Output the (X, Y) coordinate of the center of the cell containing the given text.  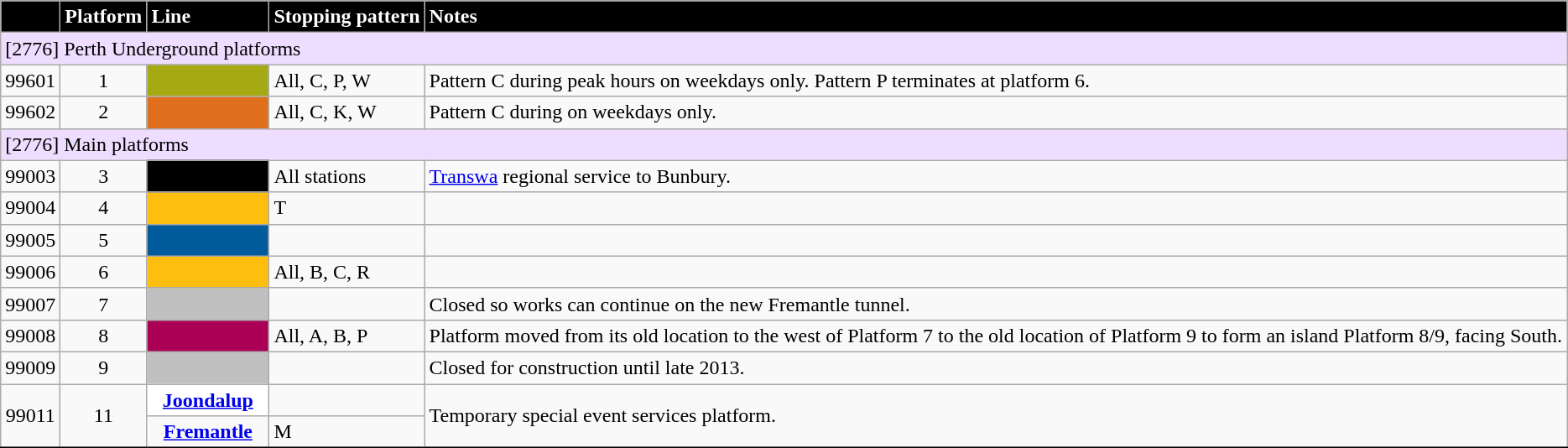
99003 (30, 176)
Platform moved from its old location to the west of Platform 7 to the old location of Platform 9 to form an island Platform 8/9, facing South. (996, 336)
Pattern C during peak hours on weekdays only. Pattern P terminates at platform 6. (996, 81)
All, C, K, W (347, 112)
[2776] Main platforms (784, 144)
2 (104, 112)
99601 (30, 81)
All stations (347, 176)
8 (104, 336)
All, A, B, P (347, 336)
Closed so works can continue on the new Fremantle tunnel. (996, 304)
99011 (30, 416)
Closed for construction until late 2013. (996, 367)
9 (104, 367)
Platform (104, 17)
11 (104, 416)
7 (104, 304)
99007 (30, 304)
99004 (30, 208)
Fremantle (208, 432)
Transwa regional service to Bunbury. (996, 176)
99006 (30, 272)
Temporary special event services platform. (996, 416)
5 (104, 240)
3 (104, 176)
Stopping pattern (347, 17)
T (347, 208)
All, B, C, R (347, 272)
99009 (30, 367)
All, C, P, W (347, 81)
M (347, 432)
Joondalup (208, 400)
Line (208, 17)
99602 (30, 112)
99005 (30, 240)
4 (104, 208)
Notes (996, 17)
[2776] Perth Underground platforms (784, 49)
1 (104, 81)
6 (104, 272)
Pattern C during on weekdays only. (996, 112)
99008 (30, 336)
